Return the (x, y) coordinate for the center point of the cell that contains the specified text.  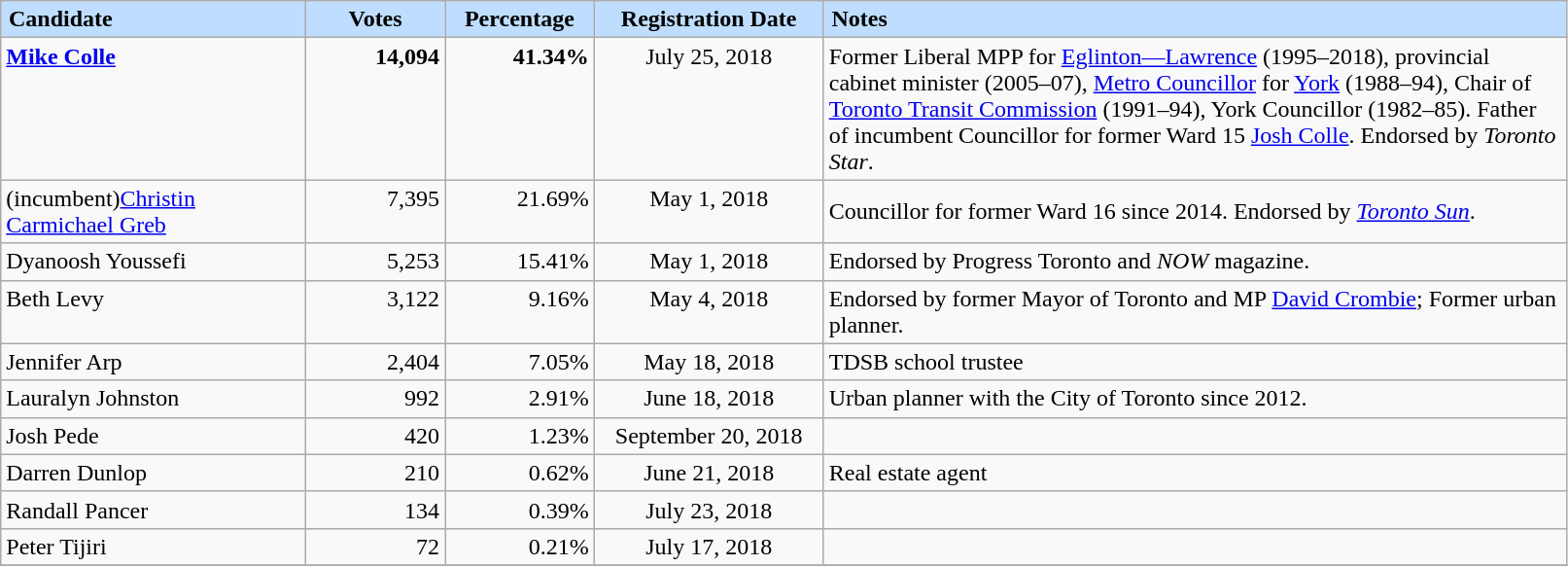
Councillor for former Ward 16 since 2014. Endorsed by Toronto Sun. (1195, 212)
0.39% (520, 510)
3,122 (375, 311)
Notes (1195, 19)
Endorsed by Progress Toronto and NOW magazine. (1195, 262)
July 17, 2018 (709, 547)
2,404 (375, 362)
Josh Pede (154, 436)
Mike Colle (154, 109)
June 21, 2018 (709, 473)
5,253 (375, 262)
July 23, 2018 (709, 510)
1.23% (520, 436)
72 (375, 547)
Urban planner with the City of Toronto since 2012. (1195, 399)
7,395 (375, 212)
Beth Levy (154, 311)
7.05% (520, 362)
Candidate (154, 19)
0.62% (520, 473)
Peter Tijiri (154, 547)
Registration Date (709, 19)
Votes (375, 19)
TDSB school trustee (1195, 362)
21.69% (520, 212)
July 25, 2018 (709, 109)
May 18, 2018 (709, 362)
992 (375, 399)
420 (375, 436)
134 (375, 510)
Randall Pancer (154, 510)
(incumbent)Christin Carmichael Greb (154, 212)
Dyanoosh Youssefi (154, 262)
Jennifer Arp (154, 362)
41.34% (520, 109)
2.91% (520, 399)
9.16% (520, 311)
May 4, 2018 (709, 311)
0.21% (520, 547)
14,094 (375, 109)
Endorsed by former Mayor of Toronto and MP David Crombie; Former urban planner. (1195, 311)
June 18, 2018 (709, 399)
15.41% (520, 262)
Lauralyn Johnston (154, 399)
Darren Dunlop (154, 473)
210 (375, 473)
Percentage (520, 19)
Real estate agent (1195, 473)
September 20, 2018 (709, 436)
